Identify which cell holds the provided text, then report its (x, y) central coordinate. 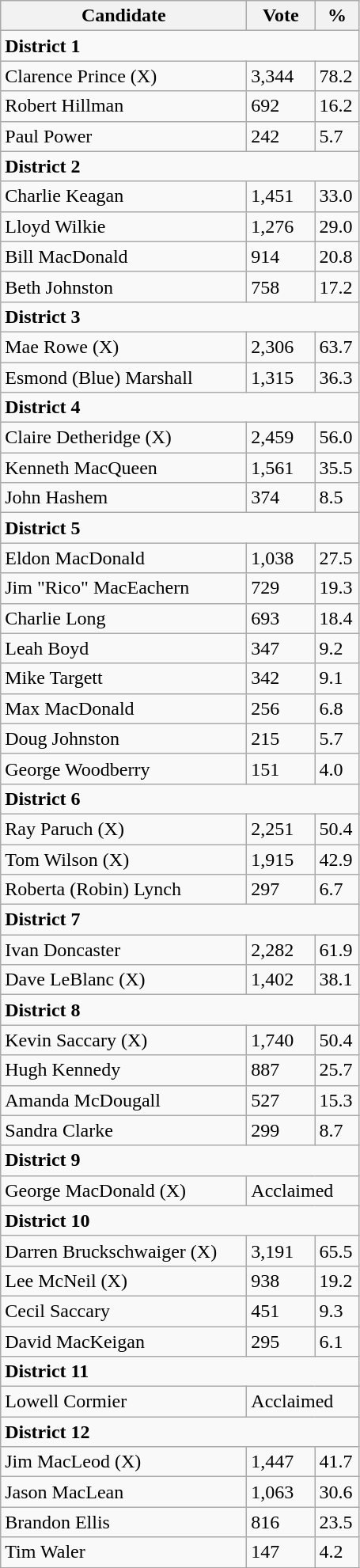
Brandon Ellis (123, 1522)
Mae Rowe (X) (123, 347)
56.0 (337, 438)
Paul Power (123, 136)
35.5 (337, 468)
374 (281, 498)
Hugh Kennedy (123, 1070)
347 (281, 648)
Lowell Cormier (123, 1402)
693 (281, 618)
District 12 (180, 1432)
District 8 (180, 1010)
Ray Paruch (X) (123, 829)
38.1 (337, 980)
Doug Johnston (123, 738)
9.3 (337, 1311)
3,344 (281, 76)
Sandra Clarke (123, 1130)
Candidate (123, 16)
Charlie Keagan (123, 196)
299 (281, 1130)
27.5 (337, 558)
41.7 (337, 1462)
John Hashem (123, 498)
9.2 (337, 648)
8.5 (337, 498)
42.9 (337, 859)
Darren Bruckschwaiger (X) (123, 1251)
147 (281, 1552)
527 (281, 1100)
816 (281, 1522)
Jason MacLean (123, 1492)
938 (281, 1281)
District 2 (180, 166)
295 (281, 1342)
242 (281, 136)
Max MacDonald (123, 708)
District 9 (180, 1160)
1,447 (281, 1462)
9.1 (337, 678)
33.0 (337, 196)
District 1 (180, 46)
% (337, 16)
151 (281, 769)
8.7 (337, 1130)
George MacDonald (X) (123, 1190)
Clarence Prince (X) (123, 76)
19.3 (337, 588)
692 (281, 106)
Kevin Saccary (X) (123, 1040)
2,306 (281, 347)
18.4 (337, 618)
16.2 (337, 106)
914 (281, 256)
61.9 (337, 950)
36.3 (337, 378)
6.8 (337, 708)
Charlie Long (123, 618)
78.2 (337, 76)
25.7 (337, 1070)
Leah Boyd (123, 648)
30.6 (337, 1492)
David MacKeigan (123, 1342)
District 10 (180, 1221)
Jim "Rico" MacEachern (123, 588)
District 11 (180, 1372)
District 7 (180, 920)
29.0 (337, 226)
Claire Detheridge (X) (123, 438)
District 3 (180, 317)
1,038 (281, 558)
15.3 (337, 1100)
1,915 (281, 859)
Lee McNeil (X) (123, 1281)
Amanda McDougall (123, 1100)
17.2 (337, 287)
215 (281, 738)
2,251 (281, 829)
63.7 (337, 347)
4.2 (337, 1552)
Mike Targett (123, 678)
Lloyd Wilkie (123, 226)
6.7 (337, 890)
1,451 (281, 196)
Kenneth MacQueen (123, 468)
Esmond (Blue) Marshall (123, 378)
4.0 (337, 769)
887 (281, 1070)
Tim Waler (123, 1552)
297 (281, 890)
1,402 (281, 980)
729 (281, 588)
1,063 (281, 1492)
Roberta (Robin) Lynch (123, 890)
19.2 (337, 1281)
Jim MacLeod (X) (123, 1462)
Cecil Saccary (123, 1311)
1,561 (281, 468)
1,276 (281, 226)
District 4 (180, 408)
Vote (281, 16)
Bill MacDonald (123, 256)
Ivan Doncaster (123, 950)
Dave LeBlanc (X) (123, 980)
1,315 (281, 378)
758 (281, 287)
256 (281, 708)
Beth Johnston (123, 287)
3,191 (281, 1251)
1,740 (281, 1040)
2,282 (281, 950)
451 (281, 1311)
District 6 (180, 799)
23.5 (337, 1522)
65.5 (337, 1251)
2,459 (281, 438)
20.8 (337, 256)
Robert Hillman (123, 106)
District 5 (180, 528)
342 (281, 678)
Eldon MacDonald (123, 558)
George Woodberry (123, 769)
Tom Wilson (X) (123, 859)
6.1 (337, 1342)
